Extract the [x, y] coordinate from the center of the cell holding the provided text.  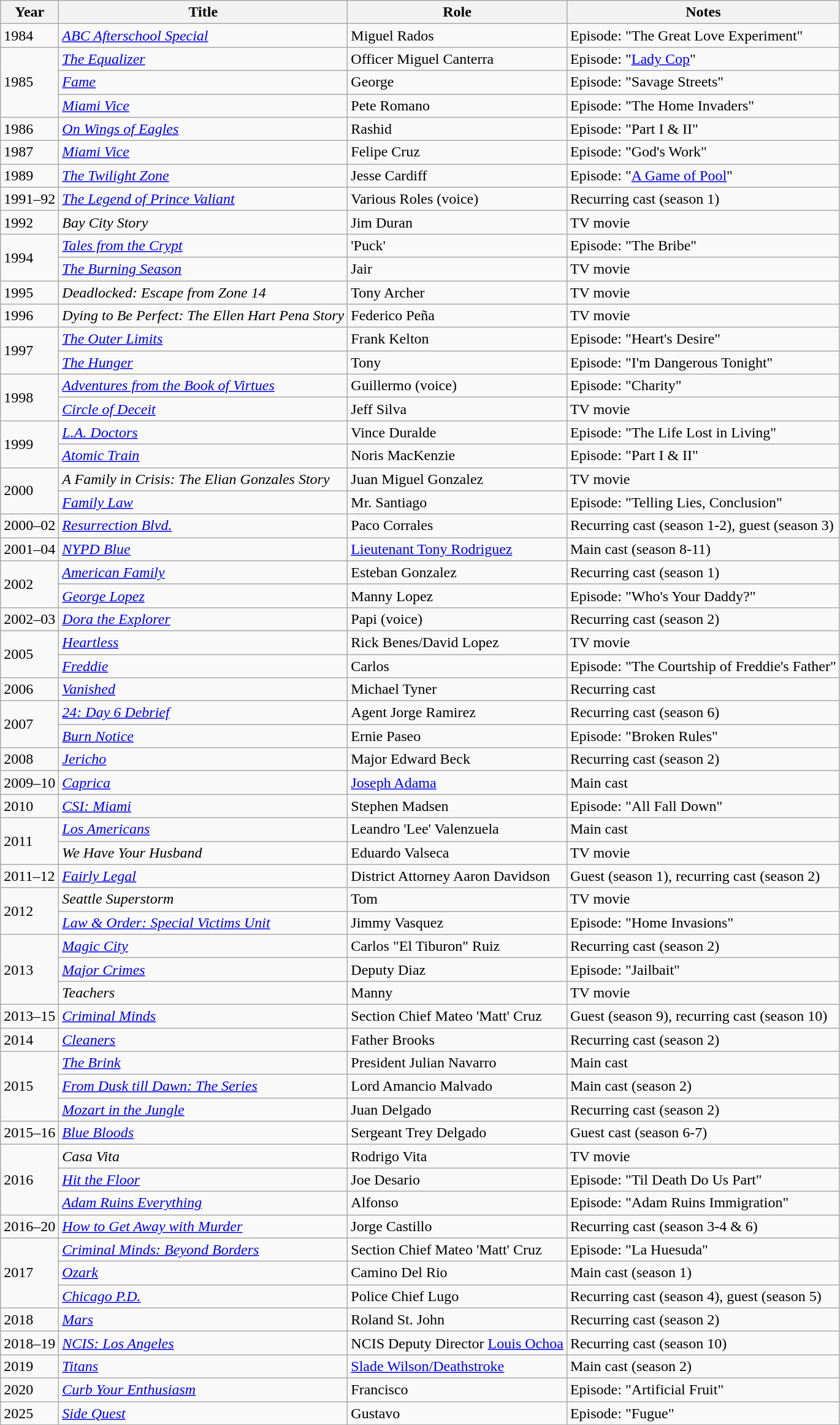
NCIS Deputy Director Louis Ochoa [457, 1343]
Manny Lopez [457, 596]
Episode: "Who's Your Daddy?" [703, 596]
Guest cast (season 6-7) [703, 1133]
Joseph Adama [457, 783]
Ernie Paseo [457, 736]
1995 [29, 293]
Criminal Minds: Beyond Borders [204, 1250]
Juan Delgado [457, 1110]
Main cast (season 1) [703, 1273]
1985 [29, 82]
Carlos "El Tiburon" Ruiz [457, 946]
ABC Afterschool Special [204, 36]
Eduardo Valseca [457, 853]
Michael Tyner [457, 689]
Roland St. John [457, 1319]
Year [29, 12]
Jair [457, 269]
2005 [29, 654]
Father Brooks [457, 1040]
Recurring cast (season 10) [703, 1343]
Jesse Cardiff [457, 175]
Guest (season 9), recurring cast (season 10) [703, 1016]
Episode: "I'm Dangerous Tonight" [703, 363]
A Family in Crisis: The Elian Gonzales Story [204, 479]
2016–20 [29, 1226]
Criminal Minds [204, 1016]
Burn Notice [204, 736]
1987 [29, 152]
Guillermo (voice) [457, 386]
1991–92 [29, 199]
The Legend of Prince Valiant [204, 199]
How to Get Away with Murder [204, 1226]
Bay City Story [204, 222]
President Julian Navarro [457, 1063]
Guest (season 1), recurring cast (season 2) [703, 876]
1986 [29, 129]
Various Roles (voice) [457, 199]
Jeff Silva [457, 409]
Paco Corrales [457, 526]
Papi (voice) [457, 619]
Main cast (season 8-11) [703, 549]
Camino Del Rio [457, 1273]
Carlos [457, 666]
Deputy Diaz [457, 969]
Noris MacKenzie [457, 456]
Slade Wilson/Deathstroke [457, 1366]
Rodrigo Vita [457, 1156]
Circle of Deceit [204, 409]
Notes [703, 12]
2008 [29, 759]
2014 [29, 1040]
2015 [29, 1086]
Vanished [204, 689]
Vince Duralde [457, 432]
Rashid [457, 129]
Manny [457, 993]
2019 [29, 1366]
Episode: "Fugue" [703, 1413]
Recurring cast [703, 689]
Adam Ruins Everything [204, 1203]
Jim Duran [457, 222]
1989 [29, 175]
Episode: "La Huesuda" [703, 1250]
Agent Jorge Ramirez [457, 713]
1984 [29, 36]
Mars [204, 1319]
Lord Amancio Malvado [457, 1086]
Tom [457, 899]
1994 [29, 257]
2020 [29, 1389]
Heartless [204, 642]
Episode: "Home Invasions" [703, 923]
Episode: "The Courtship of Freddie's Father" [703, 666]
Episode: "All Fall Down" [703, 806]
Rick Benes/David Lopez [457, 642]
1992 [29, 222]
Joe Desario [457, 1180]
Pete Romano [457, 106]
2009–10 [29, 783]
2007 [29, 724]
2017 [29, 1273]
Gustavo [457, 1413]
2013 [29, 969]
Federico Peña [457, 316]
Episode: "Til Death Do Us Part" [703, 1180]
2011–12 [29, 876]
Tony Archer [457, 293]
Recurring cast (season 3-4 & 6) [703, 1226]
24: Day 6 Debrief [204, 713]
Frank Kelton [457, 339]
NCIS: Los Angeles [204, 1343]
Recurring cast (season 6) [703, 713]
Francisco [457, 1389]
Episode: "Jailbait" [703, 969]
George Lopez [204, 596]
Casa Vita [204, 1156]
Sergeant Trey Delgado [457, 1133]
Officer Miguel Canterra [457, 59]
From Dusk till Dawn: The Series [204, 1086]
The Hunger [204, 363]
Episode: "The Life Lost in Living" [703, 432]
Tales from the Crypt [204, 245]
Blue Bloods [204, 1133]
Episode: "The Great Love Experiment" [703, 36]
Seattle Superstorm [204, 899]
Law & Order: Special Victims Unit [204, 923]
Title [204, 12]
NYPD Blue [204, 549]
Tony [457, 363]
Miguel Rados [457, 36]
Freddie [204, 666]
Episode: "Adam Ruins Immigration" [703, 1203]
We Have Your Husband [204, 853]
Teachers [204, 993]
2011 [29, 841]
Mr. Santiago [457, 502]
District Attorney Aaron Davidson [457, 876]
The Brink [204, 1063]
2002 [29, 584]
Titans [204, 1366]
2010 [29, 806]
Fairly Legal [204, 876]
Esteban Gonzalez [457, 572]
Jorge Castillo [457, 1226]
Episode: "Telling Lies, Conclusion" [703, 502]
The Outer Limits [204, 339]
American Family [204, 572]
Police Chief Lugo [457, 1296]
Episode: "God's Work" [703, 152]
Recurring cast (season 1-2), guest (season 3) [703, 526]
Episode: "Charity" [703, 386]
Alfonso [457, 1203]
Episode: "The Bribe" [703, 245]
2001–04 [29, 549]
Magic City [204, 946]
2012 [29, 911]
Major Edward Beck [457, 759]
Hit the Floor [204, 1180]
Resurrection Blvd. [204, 526]
2002–03 [29, 619]
Episode: "Broken Rules" [703, 736]
Stephen Madsen [457, 806]
Role [457, 12]
Leandro 'Lee' Valenzuela [457, 829]
Chicago P.D. [204, 1296]
1997 [29, 351]
Episode: "Savage Streets" [703, 82]
Recurring cast (season 4), guest (season 5) [703, 1296]
2000 [29, 491]
L.A. Doctors [204, 432]
Ozark [204, 1273]
Jimmy Vasquez [457, 923]
2016 [29, 1180]
Episode: "The Home Invaders" [703, 106]
Episode: "A Game of Pool" [703, 175]
2015–16 [29, 1133]
2018–19 [29, 1343]
2006 [29, 689]
Caprica [204, 783]
Curb Your Enthusiasm [204, 1389]
The Twilight Zone [204, 175]
Jericho [204, 759]
The Burning Season [204, 269]
Episode: "Artificial Fruit" [703, 1389]
Mozart in the Jungle [204, 1110]
1996 [29, 316]
Fame [204, 82]
The Equalizer [204, 59]
Cleaners [204, 1040]
On Wings of Eagles [204, 129]
Episode: "Heart's Desire" [703, 339]
2018 [29, 1319]
Major Crimes [204, 969]
CSI: Miami [204, 806]
George [457, 82]
Atomic Train [204, 456]
Dying to Be Perfect: The Ellen Hart Pena Story [204, 316]
Deadlocked: Escape from Zone 14 [204, 293]
Los Americans [204, 829]
Family Law [204, 502]
Juan Miguel Gonzalez [457, 479]
Felipe Cruz [457, 152]
2013–15 [29, 1016]
Lieutenant Tony Rodriguez [457, 549]
2000–02 [29, 526]
Side Quest [204, 1413]
Episode: "Lady Cop" [703, 59]
Dora the Explorer [204, 619]
1998 [29, 398]
1999 [29, 444]
Adventures from the Book of Virtues [204, 386]
'Puck' [457, 245]
2025 [29, 1413]
